Identify which cell holds the provided text, then report its [x, y] central coordinate. 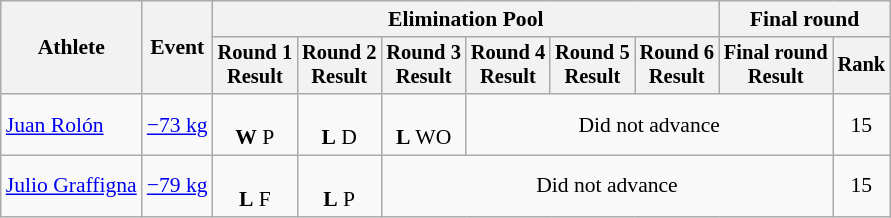
L F [255, 186]
Round 3Result [423, 66]
Elimination Pool [466, 19]
Round 4Result [508, 66]
L WO [423, 124]
Juan Rolón [72, 124]
L D [339, 124]
Round 5Result [592, 66]
Event [178, 48]
W P [255, 124]
Julio Graffigna [72, 186]
Round 2Result [339, 66]
−73 kg [178, 124]
Final round [804, 19]
Final roundResult [776, 66]
Round 6Result [677, 66]
Rank [862, 66]
Athlete [72, 48]
−79 kg [178, 186]
L P [339, 186]
Round 1Result [255, 66]
